Pinpoint the cell where the given text exists, returning its (x, y) midpoint coordinate. 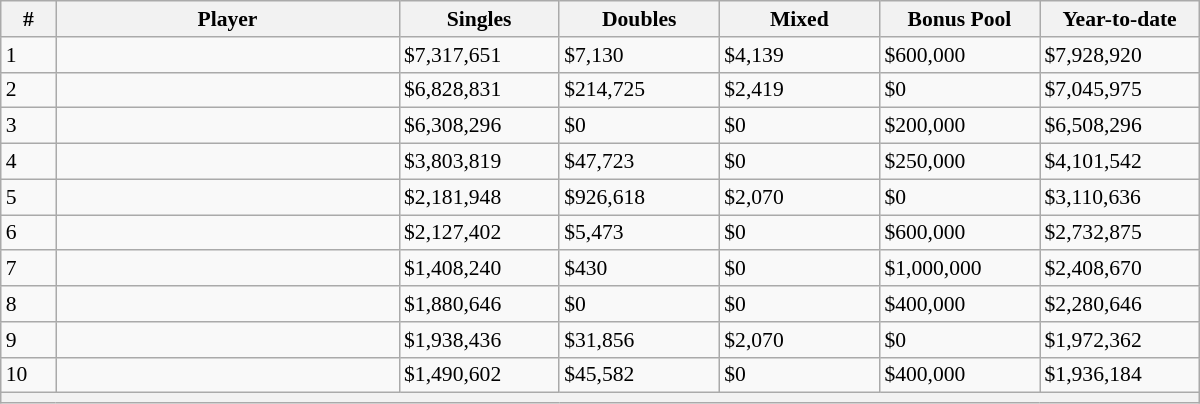
$2,280,646 (1120, 304)
$3,803,819 (479, 162)
$1,936,184 (1120, 375)
Doubles (639, 19)
6 (28, 233)
$1,000,000 (959, 269)
3 (28, 126)
$2,408,670 (1120, 269)
2 (28, 90)
Singles (479, 19)
$1,972,362 (1120, 340)
$1,938,436 (479, 340)
$47,723 (639, 162)
9 (28, 340)
$1,408,240 (479, 269)
4 (28, 162)
$45,582 (639, 375)
$926,618 (639, 197)
$5,473 (639, 233)
$31,856 (639, 340)
$1,490,602 (479, 375)
Player (228, 19)
Year-to-date (1120, 19)
$7,045,975 (1120, 90)
7 (28, 269)
$250,000 (959, 162)
$430 (639, 269)
$6,308,296 (479, 126)
$7,130 (639, 55)
$3,110,636 (1120, 197)
1 (28, 55)
$1,880,646 (479, 304)
Mixed (799, 19)
$200,000 (959, 126)
$6,828,831 (479, 90)
$7,928,920 (1120, 55)
$7,317,651 (479, 55)
$4,139 (799, 55)
Bonus Pool (959, 19)
5 (28, 197)
$2,181,948 (479, 197)
$2,419 (799, 90)
$2,127,402 (479, 233)
# (28, 19)
$6,508,296 (1120, 126)
$4,101,542 (1120, 162)
8 (28, 304)
$2,732,875 (1120, 233)
10 (28, 375)
$214,725 (639, 90)
